Extract the [X, Y] coordinate from the center of the cell holding the provided text.  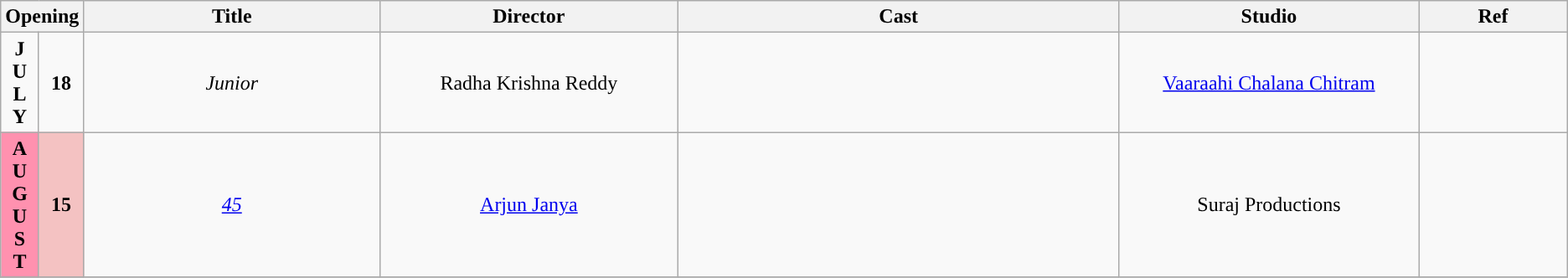
Arjun Janya [529, 204]
15 [61, 204]
Director [529, 17]
Title [232, 17]
18 [61, 82]
Vaaraahi Chalana Chitram [1268, 82]
Studio [1268, 17]
Radha Krishna Reddy [529, 82]
Ref [1493, 17]
Cast [898, 17]
Junior [232, 82]
AUGUST [20, 204]
45 [232, 204]
Suraj Productions [1268, 204]
JULY [20, 82]
Opening [42, 17]
